Output the [X, Y] coordinate of the center of the cell containing the given text.  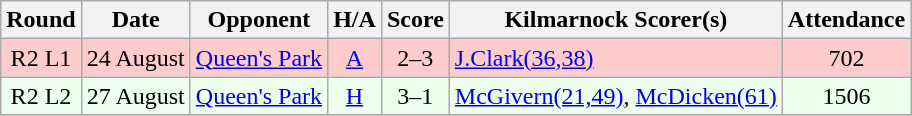
R2 L2 [41, 96]
R2 L1 [41, 58]
H [355, 96]
Opponent [258, 20]
702 [846, 58]
McGivern(21,49), McDicken(61) [616, 96]
1506 [846, 96]
Kilmarnock Scorer(s) [616, 20]
Attendance [846, 20]
H/A [355, 20]
Date [136, 20]
27 August [136, 96]
Score [415, 20]
Round [41, 20]
J.Clark(36,38) [616, 58]
24 August [136, 58]
2–3 [415, 58]
3–1 [415, 96]
A [355, 58]
